Capture the cell that displays the provided text and extract its (X, Y) central coordinate. 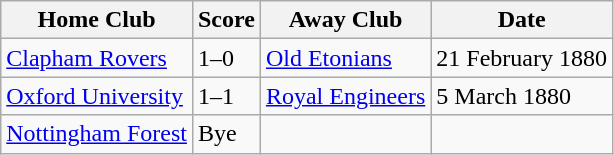
21 February 1880 (522, 58)
5 March 1880 (522, 96)
Royal Engineers (345, 96)
Oxford University (97, 96)
Nottingham Forest (97, 134)
1–1 (226, 96)
Home Club (97, 20)
Old Etonians (345, 58)
1–0 (226, 58)
Date (522, 20)
Score (226, 20)
Clapham Rovers (97, 58)
Bye (226, 134)
Away Club (345, 20)
